Pinpoint the cell where the given text exists, returning its [x, y] midpoint coordinate. 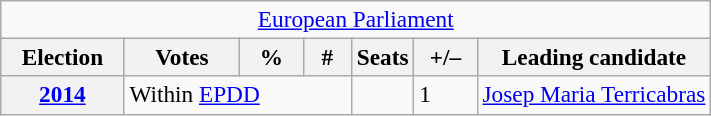
% [272, 57]
Seats [382, 57]
Within EPDD [238, 95]
1 [446, 95]
# [327, 57]
European Parliament [356, 19]
+/– [446, 57]
2014 [62, 95]
Votes [182, 57]
Leading candidate [594, 57]
Election [62, 57]
Josep Maria Terricabras [594, 95]
